Capture the cell that displays the provided text and extract its (x, y) central coordinate. 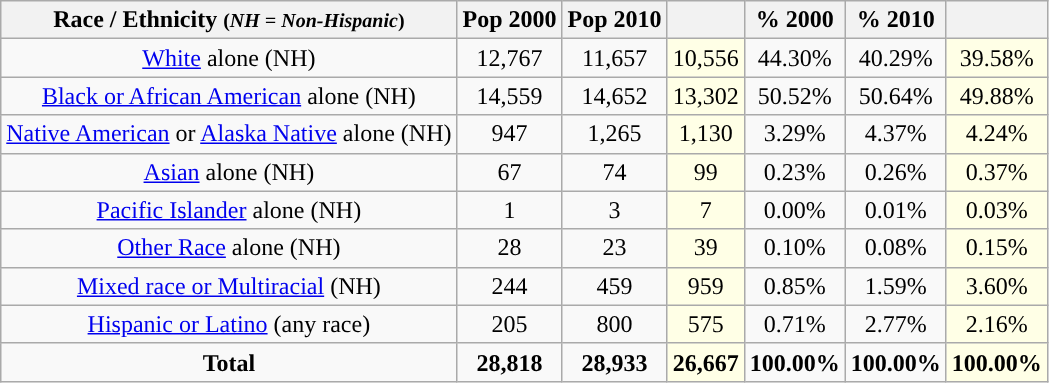
0.00% (794, 210)
% 2000 (794, 20)
959 (706, 286)
49.88% (996, 96)
0.08% (896, 248)
28,818 (510, 362)
800 (614, 324)
205 (510, 324)
Other Race alone (NH) (229, 248)
1,130 (706, 134)
Race / Ethnicity (NH = Non-Hispanic) (229, 20)
Pacific Islander alone (NH) (229, 210)
1.59% (896, 286)
74 (614, 172)
Native American or Alaska Native alone (NH) (229, 134)
12,767 (510, 58)
0.37% (996, 172)
50.64% (896, 96)
4.24% (996, 134)
2.16% (996, 324)
0.26% (896, 172)
7 (706, 210)
28 (510, 248)
39.58% (996, 58)
4.37% (896, 134)
Pop 2010 (614, 20)
0.23% (794, 172)
13,302 (706, 96)
0.01% (896, 210)
23 (614, 248)
99 (706, 172)
3 (614, 210)
Asian alone (NH) (229, 172)
0.10% (794, 248)
26,667 (706, 362)
% 2010 (896, 20)
14,559 (510, 96)
67 (510, 172)
Pop 2000 (510, 20)
11,657 (614, 58)
28,933 (614, 362)
White alone (NH) (229, 58)
1,265 (614, 134)
Hispanic or Latino (any race) (229, 324)
0.85% (794, 286)
Black or African American alone (NH) (229, 96)
Mixed race or Multiracial (NH) (229, 286)
244 (510, 286)
0.15% (996, 248)
40.29% (896, 58)
3.29% (794, 134)
44.30% (794, 58)
575 (706, 324)
1 (510, 210)
39 (706, 248)
14,652 (614, 96)
459 (614, 286)
Total (229, 362)
0.71% (794, 324)
3.60% (996, 286)
0.03% (996, 210)
947 (510, 134)
10,556 (706, 58)
50.52% (794, 96)
2.77% (896, 324)
